Capture the cell that displays the provided text and extract its [x, y] central coordinate. 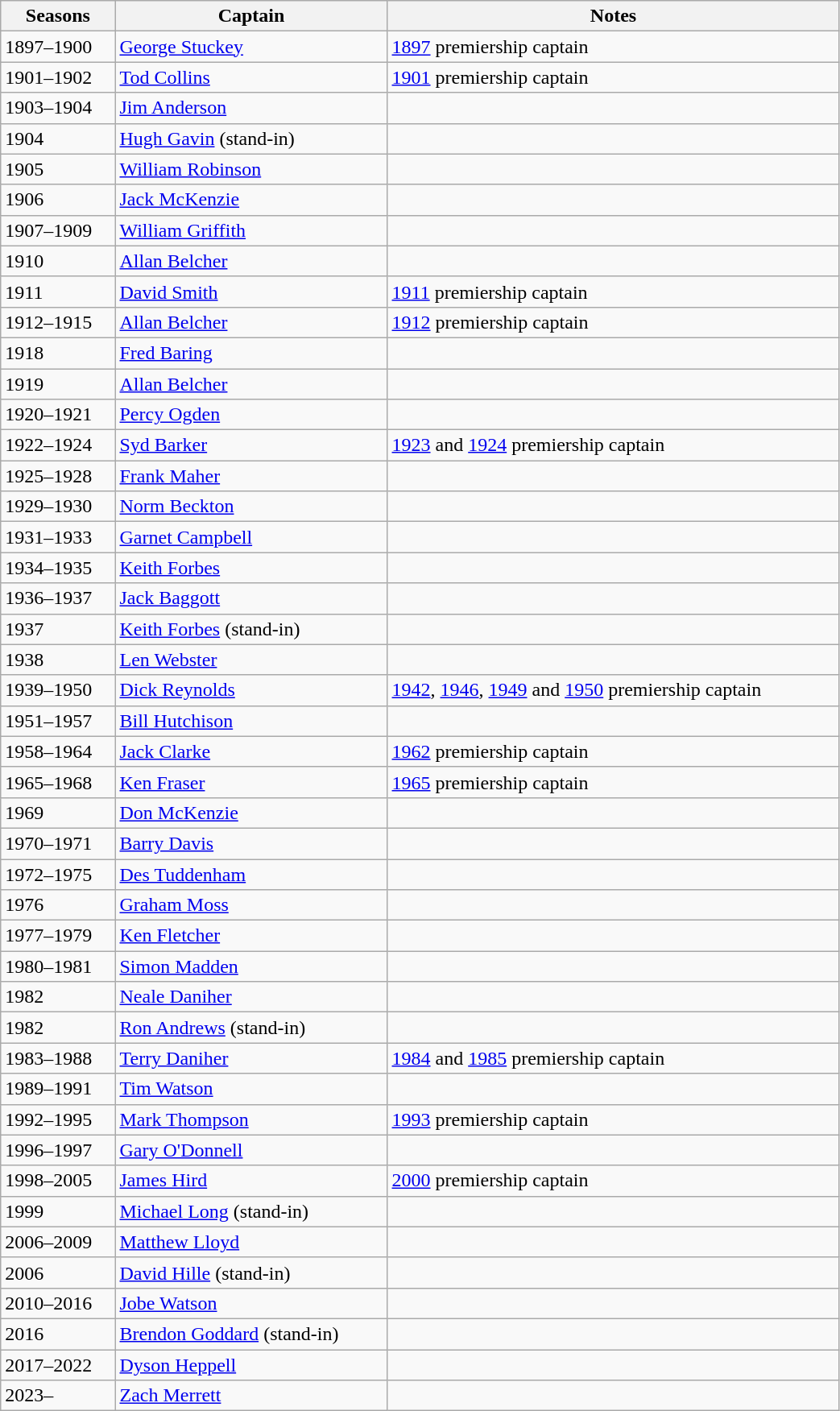
Dyson Heppell [251, 1365]
Simon Madden [251, 966]
Ron Andrews (stand-in) [251, 1028]
1919 [58, 384]
Seasons [58, 16]
Syd Barker [251, 445]
Percy Ogden [251, 415]
Norm Beckton [251, 507]
Keith Forbes (stand-in) [251, 629]
1969 [58, 813]
1970–1971 [58, 843]
2023– [58, 1396]
1923 and 1924 premiership captain [614, 445]
1983–1988 [58, 1058]
2017–2022 [58, 1365]
Zach Merrett [251, 1396]
Jim Anderson [251, 108]
Dick Reynolds [251, 690]
Graham Moss [251, 905]
Frank Maher [251, 476]
Neale Daniher [251, 997]
2010–2016 [58, 1303]
1965 premiership captain [614, 782]
Len Webster [251, 660]
George Stuckey [251, 47]
David Smith [251, 292]
Captain [251, 16]
1906 [58, 200]
1980–1981 [58, 966]
Barry Davis [251, 843]
1897–1900 [58, 47]
1901–1902 [58, 77]
1999 [58, 1211]
1962 premiership captain [614, 751]
1922–1924 [58, 445]
Tim Watson [251, 1089]
1920–1921 [58, 415]
2016 [58, 1334]
Gary O'Donnell [251, 1150]
Ken Fletcher [251, 936]
Don McKenzie [251, 813]
1984 and 1985 premiership captain [614, 1058]
Bill Hutchison [251, 721]
1998–2005 [58, 1181]
1992–1995 [58, 1119]
Fred Baring [251, 353]
1972–1975 [58, 874]
Brendon Goddard (stand-in) [251, 1334]
Jack McKenzie [251, 200]
1929–1930 [58, 507]
2006–2009 [58, 1242]
Jobe Watson [251, 1303]
1937 [58, 629]
Jack Baggott [251, 598]
1901 premiership captain [614, 77]
William Griffith [251, 230]
1918 [58, 353]
1931–1933 [58, 537]
1904 [58, 139]
1939–1950 [58, 690]
Hugh Gavin (stand-in) [251, 139]
2000 premiership captain [614, 1181]
1951–1957 [58, 721]
Notes [614, 16]
Mark Thompson [251, 1119]
1925–1928 [58, 476]
William Robinson [251, 169]
1905 [58, 169]
1897 premiership captain [614, 47]
Garnet Campbell [251, 537]
1911 [58, 292]
1912–1915 [58, 322]
1965–1968 [58, 782]
1911 premiership captain [614, 292]
1938 [58, 660]
Terry Daniher [251, 1058]
1958–1964 [58, 751]
Jack Clarke [251, 751]
1996–1997 [58, 1150]
1989–1991 [58, 1089]
Des Tuddenham [251, 874]
1912 premiership captain [614, 322]
Michael Long (stand-in) [251, 1211]
2006 [58, 1272]
James Hird [251, 1181]
Matthew Lloyd [251, 1242]
1977–1979 [58, 936]
David Hille (stand-in) [251, 1272]
1942, 1946, 1949 and 1950 premiership captain [614, 690]
1903–1904 [58, 108]
1993 premiership captain [614, 1119]
Keith Forbes [251, 568]
1934–1935 [58, 568]
Tod Collins [251, 77]
1910 [58, 261]
1976 [58, 905]
Ken Fraser [251, 782]
1907–1909 [58, 230]
1936–1937 [58, 598]
